Locate the cell with the specified text and output its (X, Y) center coordinate. 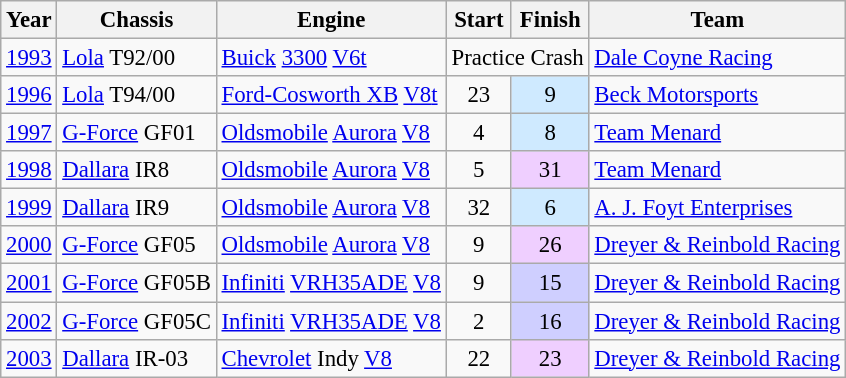
4 (478, 133)
Buick 3300 V6t (331, 58)
31 (550, 170)
22 (478, 358)
G-Force GF05C (136, 321)
Finish (550, 20)
Year (29, 20)
A. J. Foyt Enterprises (718, 208)
Practice Crash (518, 58)
32 (478, 208)
1999 (29, 208)
2000 (29, 245)
26 (550, 245)
6 (550, 208)
Engine (331, 20)
15 (550, 283)
2002 (29, 321)
G-Force GF01 (136, 133)
Chassis (136, 20)
1993 (29, 58)
1998 (29, 170)
16 (550, 321)
Ford-Cosworth XB V8t (331, 95)
Chevrolet Indy V8 (331, 358)
Lola T94/00 (136, 95)
Dale Coyne Racing (718, 58)
Dallara IR8 (136, 170)
G-Force GF05 (136, 245)
2001 (29, 283)
1996 (29, 95)
2003 (29, 358)
Lola T92/00 (136, 58)
G-Force GF05B (136, 283)
Dallara IR9 (136, 208)
1997 (29, 133)
Team (718, 20)
Start (478, 20)
Beck Motorsports (718, 95)
Dallara IR-03 (136, 358)
2 (478, 321)
8 (550, 133)
5 (478, 170)
